Return the (x, y) coordinate for the center point of the cell that contains the specified text.  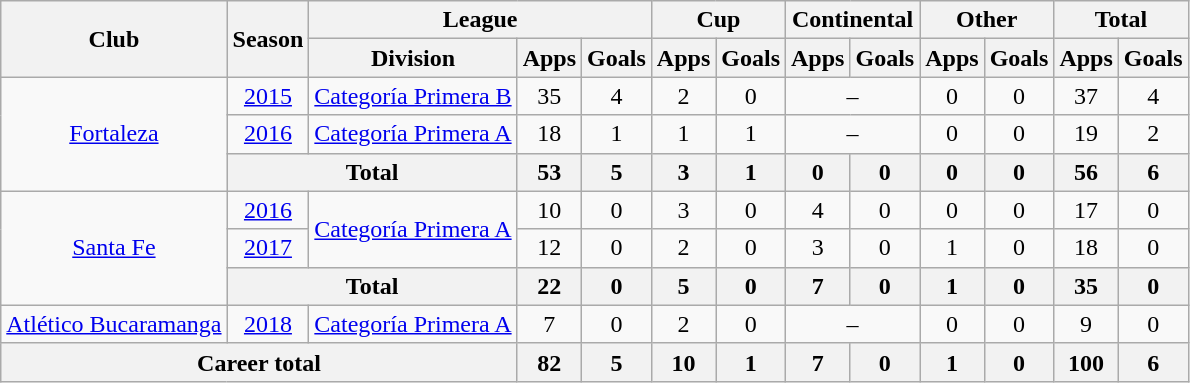
9 (1086, 324)
Santa Fe (114, 248)
2017 (268, 248)
56 (1086, 172)
22 (549, 286)
League (480, 20)
82 (549, 362)
Other (987, 20)
2018 (268, 324)
Atlético Bucaramanga (114, 324)
Categoría Primera B (413, 96)
Cup (718, 20)
Continental (853, 20)
Fortaleza (114, 134)
17 (1086, 210)
12 (549, 248)
Club (114, 39)
37 (1086, 96)
100 (1086, 362)
19 (1086, 134)
Division (413, 58)
53 (549, 172)
Career total (259, 362)
Season (268, 39)
2015 (268, 96)
